Capture the cell that displays the provided text and extract its (x, y) central coordinate. 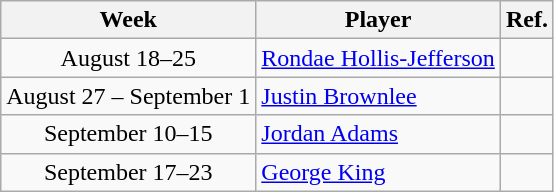
August 18–25 (128, 58)
George King (378, 172)
August 27 – September 1 (128, 96)
Ref. (526, 20)
Jordan Adams (378, 134)
Player (378, 20)
September 17–23 (128, 172)
Justin Brownlee (378, 96)
Rondae Hollis-Jefferson (378, 58)
Week (128, 20)
September 10–15 (128, 134)
